For the text-containing cell, return its midpoint in [X, Y] coordinate format. 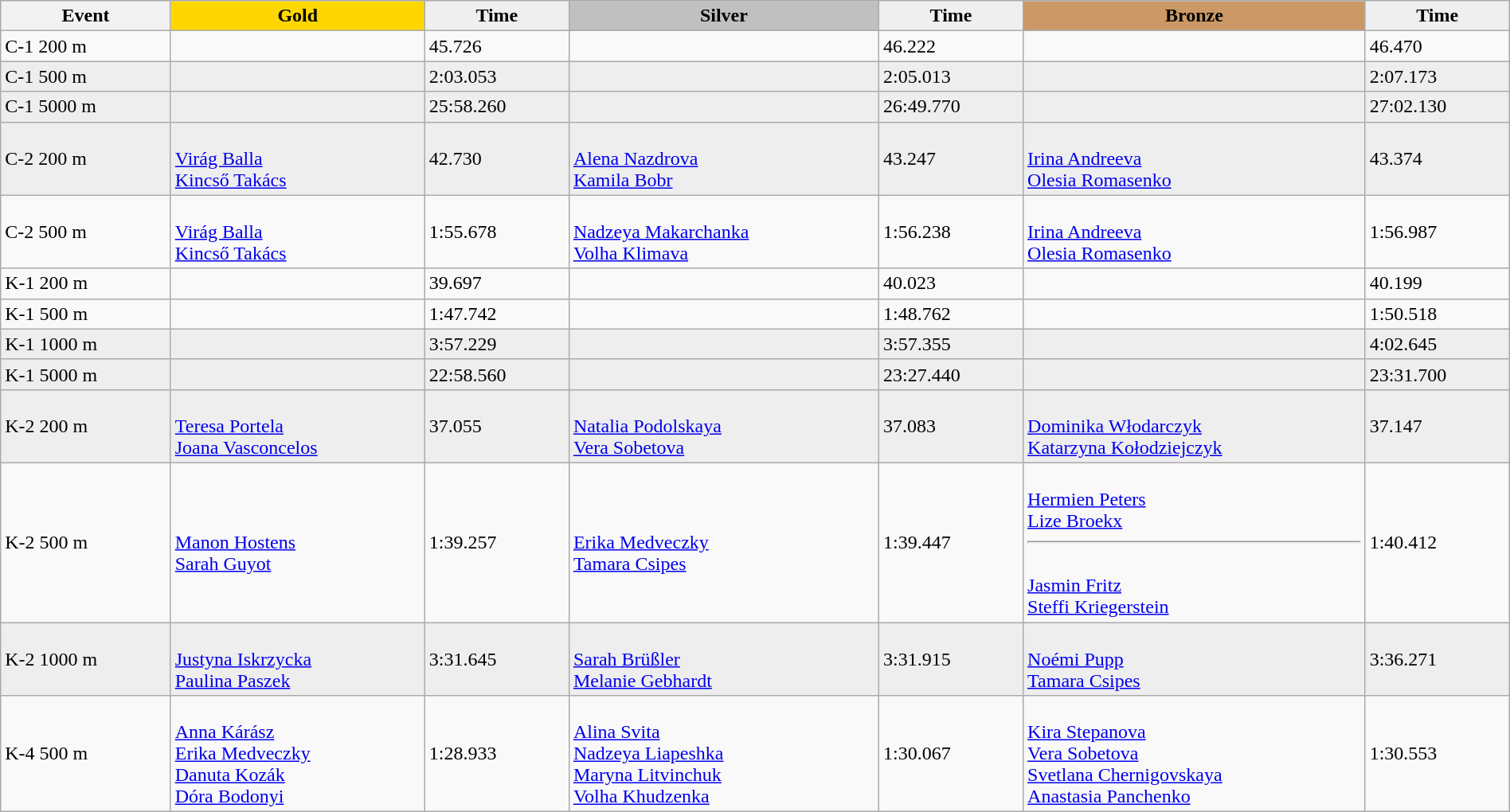
3:57.355 [951, 344]
K-2 500 m [86, 542]
Teresa PortelaJoana Vasconcelos [298, 426]
23:31.700 [1437, 374]
1:56.987 [1437, 232]
Natalia PodolskayaVera Sobetova [723, 426]
K-2 200 m [86, 426]
K-1 5000 m [86, 374]
2:05.013 [951, 76]
1:40.412 [1437, 542]
Gold [298, 16]
Event [86, 16]
39.697 [497, 283]
K-1 1000 m [86, 344]
27:02.130 [1437, 107]
40.199 [1437, 283]
Kira StepanovaVera SobetovaSvetlana ChernigovskayaAnastasia Panchenko [1195, 754]
Manon HostensSarah Guyot [298, 542]
C-2 500 m [86, 232]
1:48.762 [951, 314]
46.470 [1437, 46]
K-1 200 m [86, 283]
K-2 1000 m [86, 659]
43.247 [951, 158]
46.222 [951, 46]
40.023 [951, 283]
K-1 500 m [86, 314]
Hermien PetersLize BroekxJasmin FritzSteffi Kriegerstein [1195, 542]
Anna KárászErika MedveczkyDanuta KozákDóra Bodonyi [298, 754]
1:39.257 [497, 542]
C-1 500 m [86, 76]
Erika MedveczkyTamara Csipes [723, 542]
45.726 [497, 46]
23:27.440 [951, 374]
3:36.271 [1437, 659]
C-1 200 m [86, 46]
22:58.560 [497, 374]
C-2 200 m [86, 158]
42.730 [497, 158]
1:28.933 [497, 754]
1:30.067 [951, 754]
26:49.770 [951, 107]
37.147 [1437, 426]
Bronze [1195, 16]
3:31.645 [497, 659]
2:07.173 [1437, 76]
2:03.053 [497, 76]
Alina SvitaNadzeya LiapeshkaMaryna LitvinchukVolha Khudzenka [723, 754]
37.083 [951, 426]
1:56.238 [951, 232]
K-4 500 m [86, 754]
3:31.915 [951, 659]
1:30.553 [1437, 754]
C-1 5000 m [86, 107]
Silver [723, 16]
1:55.678 [497, 232]
Sarah BrüßlerMelanie Gebhardt [723, 659]
Alena NazdrovaKamila Bobr [723, 158]
1:47.742 [497, 314]
37.055 [497, 426]
1:39.447 [951, 542]
Justyna IskrzyckaPaulina Paszek [298, 659]
25:58.260 [497, 107]
43.374 [1437, 158]
3:57.229 [497, 344]
Dominika WłodarczykKatarzyna Kołodziejczyk [1195, 426]
1:50.518 [1437, 314]
Nadzeya MakarchankaVolha Klimava [723, 232]
Noémi PuppTamara Csipes [1195, 659]
4:02.645 [1437, 344]
